Pinpoint the cell where the given text exists, returning its (X, Y) midpoint coordinate. 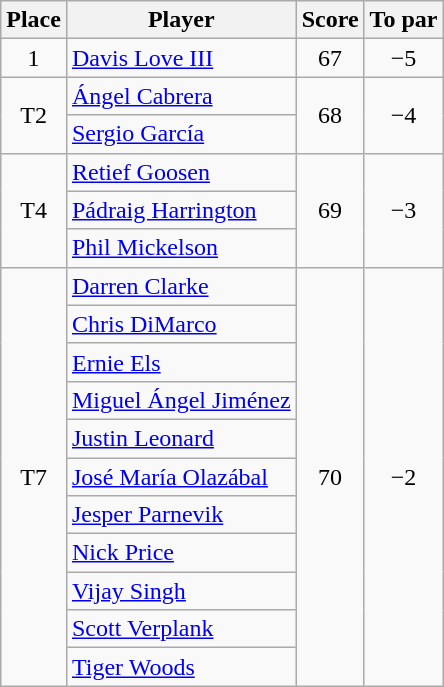
−3 (404, 210)
Ángel Cabrera (181, 96)
Tiger Woods (181, 667)
Score (330, 20)
Vijay Singh (181, 591)
Retief Goosen (181, 172)
To par (404, 20)
T2 (34, 115)
1 (34, 58)
T4 (34, 210)
Darren Clarke (181, 286)
−5 (404, 58)
Chris DiMarco (181, 324)
Sergio García (181, 134)
T7 (34, 476)
Scott Verplank (181, 629)
67 (330, 58)
−2 (404, 476)
Davis Love III (181, 58)
−4 (404, 115)
Miguel Ángel Jiménez (181, 400)
Jesper Parnevik (181, 515)
70 (330, 476)
68 (330, 115)
Pádraig Harrington (181, 210)
José María Olazábal (181, 477)
Nick Price (181, 553)
Phil Mickelson (181, 248)
Player (181, 20)
Justin Leonard (181, 438)
Ernie Els (181, 362)
69 (330, 210)
Place (34, 20)
